Output the [X, Y] coordinate of the center of the cell containing the given text.  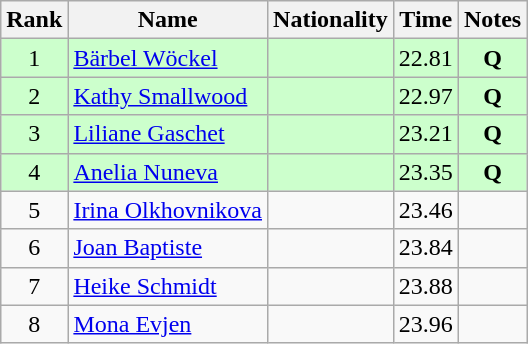
23.96 [426, 324]
8 [34, 324]
Time [426, 20]
1 [34, 58]
Heike Schmidt [168, 286]
Rank [34, 20]
Anelia Nuneva [168, 172]
Mona Evjen [168, 324]
22.81 [426, 58]
Notes [492, 20]
22.97 [426, 96]
7 [34, 286]
Bärbel Wöckel [168, 58]
Liliane Gaschet [168, 134]
Joan Baptiste [168, 248]
2 [34, 96]
Nationality [331, 20]
3 [34, 134]
Irina Olkhovnikova [168, 210]
23.35 [426, 172]
Name [168, 20]
23.88 [426, 286]
6 [34, 248]
Kathy Smallwood [168, 96]
4 [34, 172]
23.84 [426, 248]
23.46 [426, 210]
5 [34, 210]
23.21 [426, 134]
